Detect which cell encompasses the target text, then output its (x, y) center coordinate. 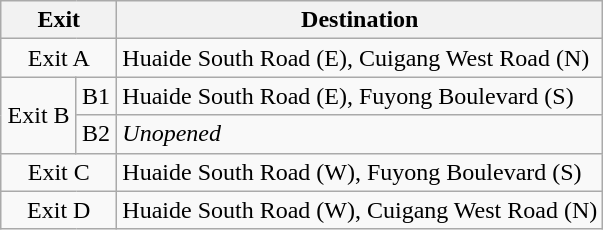
B2 (96, 134)
Unopened (360, 134)
B1 (96, 96)
Exit C (59, 172)
Exit D (59, 210)
Destination (360, 20)
Huaide South Road (E), Cuigang West Road (N) (360, 58)
Exit B (39, 115)
Huaide South Road (E), Fuyong Boulevard (S) (360, 96)
Huaide South Road (W), Cuigang West Road (N) (360, 210)
Huaide South Road (W), Fuyong Boulevard (S) (360, 172)
Exit A (59, 58)
Exit (59, 20)
